Return (x, y) of the center of cell containing provided text 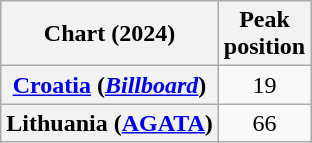
Peakposition (264, 34)
66 (264, 123)
Lithuania (AGATA) (110, 123)
Chart (2024) (110, 34)
Croatia (Billboard) (110, 85)
19 (264, 85)
